Return [X, Y] of the center of cell containing provided text 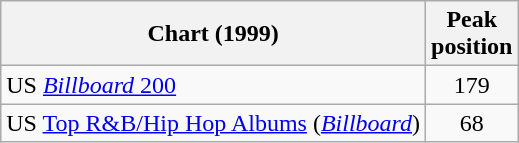
Peakposition [472, 34]
US Billboard 200 [214, 85]
Chart (1999) [214, 34]
68 [472, 123]
179 [472, 85]
US Top R&B/Hip Hop Albums (Billboard) [214, 123]
